Locate the cell with the specified text and output its (x, y) center coordinate. 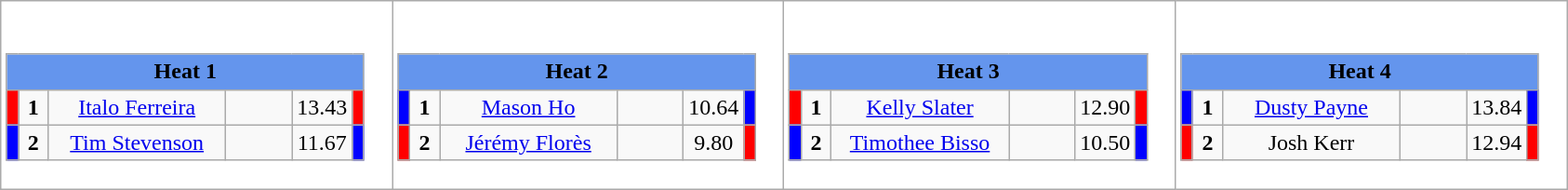
Josh Kerr (1311, 142)
12.94 (1497, 142)
Jérémy Florès (528, 142)
Heat 3 1 Kelly Slater 12.90 2 Timothee Bisso 10.50 (980, 95)
10.50 (1105, 142)
Heat 4 1 Dusty Payne 13.84 2 Josh Kerr 12.94 (1371, 95)
Heat 2 (577, 72)
9.80 (714, 142)
Heat 2 1 Mason Ho 10.64 2 Jérémy Florès 9.80 (588, 95)
11.67 (322, 142)
13.84 (1497, 107)
Mason Ho (528, 107)
Italo Ferreira (138, 107)
13.43 (322, 107)
Timothee Bisso (921, 142)
10.64 (714, 107)
Heat 1 (185, 72)
Heat 4 (1360, 72)
12.90 (1105, 107)
Heat 3 (968, 72)
Dusty Payne (1311, 107)
Heat 1 1 Italo Ferreira 13.43 2 Tim Stevenson 11.67 (197, 95)
Tim Stevenson (138, 142)
Kelly Slater (921, 107)
